Return the (x, y) coordinate for the center point of the cell that contains the specified text.  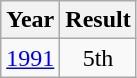
Year (30, 20)
Result (98, 20)
1991 (30, 58)
5th (98, 58)
